Identify which cell holds the provided text, then report its (X, Y) central coordinate. 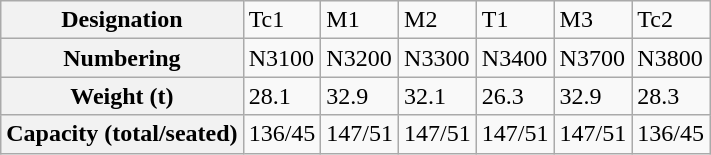
Tc2 (671, 20)
Tc1 (282, 20)
M1 (360, 20)
N3200 (360, 58)
32.1 (438, 96)
Capacity (total/seated) (122, 134)
26.3 (515, 96)
M3 (593, 20)
N3300 (438, 58)
M2 (438, 20)
Designation (122, 20)
N3800 (671, 58)
N3700 (593, 58)
T1 (515, 20)
N3400 (515, 58)
28.1 (282, 96)
Weight (t) (122, 96)
N3100 (282, 58)
Numbering (122, 58)
28.3 (671, 96)
